Identify which cell holds the provided text, then report its [X, Y] central coordinate. 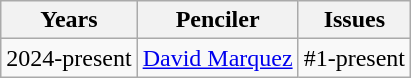
#1-present [354, 58]
2024-present [69, 58]
Years [69, 20]
David Marquez [218, 58]
Penciler [218, 20]
Issues [354, 20]
